Detect which cell encompasses the target text, then output its [x, y] center coordinate. 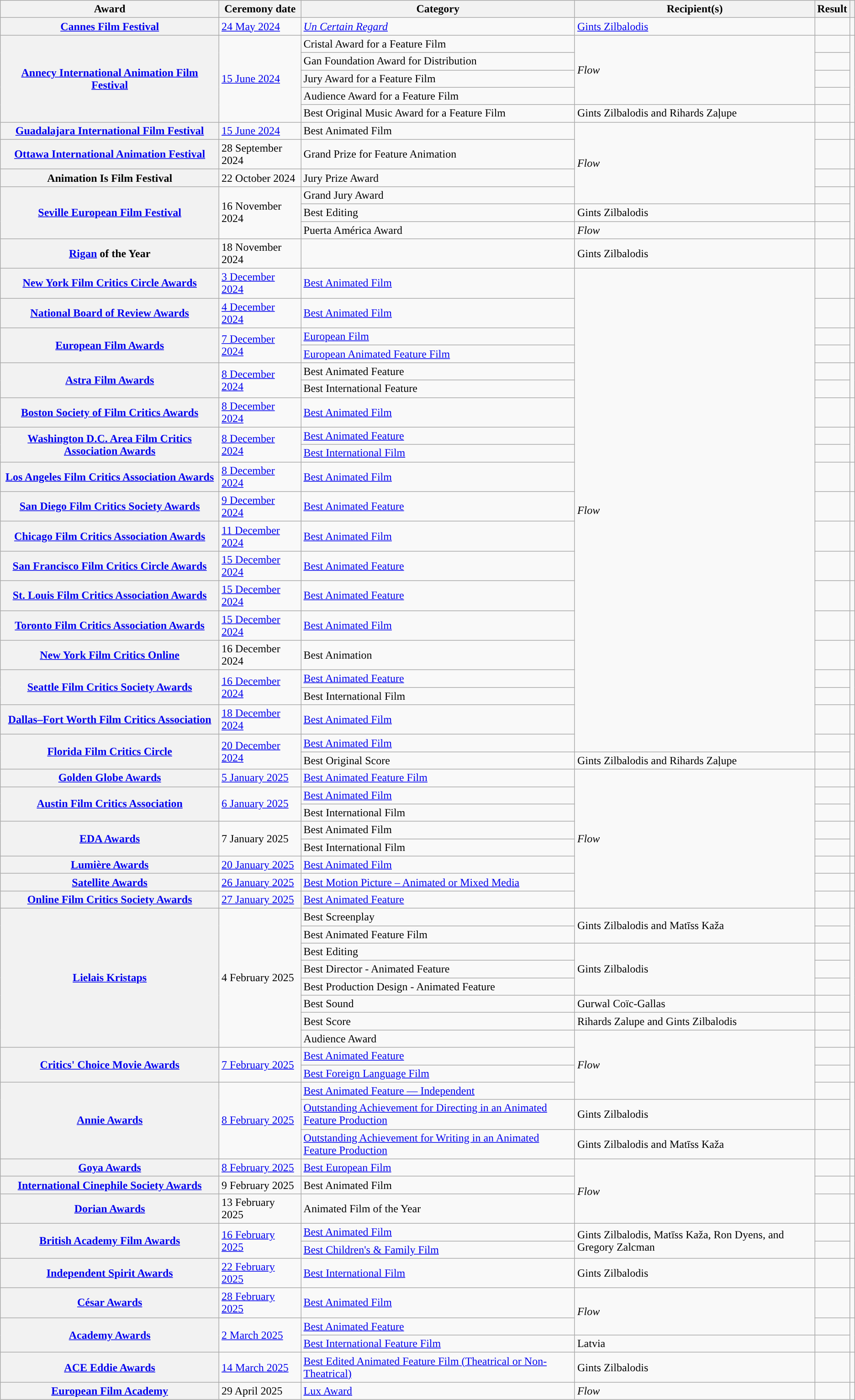
Best Children's & Family Film [438, 1249]
San Francisco Film Critics Circle Awards [110, 565]
Lumière Awards [110, 865]
San Diego Film Critics Society Awards [110, 506]
Ceremony date [260, 9]
Best European Film [438, 1168]
Lux Award [438, 1391]
26 January 2025 [260, 882]
Puerta América Award [438, 230]
Audience Award for a Feature Film [438, 96]
22 February 2025 [260, 1273]
28 September 2024 [260, 154]
Florida Film Critics Circle [110, 752]
5 January 2025 [260, 778]
Goya Awards [110, 1168]
European Film [438, 337]
EDA Awards [110, 839]
4 February 2025 [260, 977]
Gan Foundation Award for Distribution [438, 61]
4 December 2024 [260, 313]
Best Edited Animated Feature Film (Theatrical or Non-Theatrical) [438, 1368]
International Cinephile Society Awards [110, 1185]
Rihards Zalupe and Gints Zilbalodis [694, 1021]
Boston Society of Film Critics Awards [110, 412]
Satellite Awards [110, 882]
7 February 2025 [260, 1065]
Rigan of the Year [110, 254]
Critics' Choice Movie Awards [110, 1065]
Animation Is Film Festival [110, 178]
Guadalajara International Film Festival [110, 131]
Seattle Film Critics Society Awards [110, 687]
Outstanding Achievement for Directing in an Animated Feature Production [438, 1115]
Los Angeles Film Critics Association Awards [110, 477]
Best Sound [438, 1004]
Austin Film Critics Association [110, 804]
Annecy International Animation Film Festival [110, 79]
European Animated Feature Film [438, 354]
Dorian Awards [110, 1209]
Un Certain Regard [438, 26]
Online Film Critics Society Awards [110, 899]
Astra Film Awards [110, 380]
Best International Feature Film [438, 1344]
16 February 2025 [260, 1241]
Grand Prize for Feature Animation [438, 154]
Independent Spirit Awards [110, 1273]
9 December 2024 [260, 506]
Best Original Music Award for a Feature Film [438, 113]
Best Motion Picture – Animated or Mixed Media [438, 882]
César Awards [110, 1303]
2 March 2025 [260, 1335]
Ottawa International Animation Festival [110, 154]
22 October 2024 [260, 178]
3 December 2024 [260, 283]
Chicago Film Critics Association Awards [110, 536]
Best Animation [438, 655]
18 December 2024 [260, 720]
14 March 2025 [260, 1368]
Golden Globe Awards [110, 778]
Jury Award for a Feature Film [438, 79]
20 December 2024 [260, 752]
Best Screenplay [438, 917]
Grand Jury Award [438, 195]
Gints Zilbalodis, Matīss Kaža, Ron Dyens, and Gregory Zalcman [694, 1241]
7 January 2025 [260, 839]
European Film Academy [110, 1391]
Animated Film of the Year [438, 1209]
28 February 2025 [260, 1303]
9 February 2025 [260, 1185]
Cannes Film Festival [110, 26]
11 December 2024 [260, 536]
13 February 2025 [260, 1209]
Best Director - Animated Feature [438, 969]
Cristal Award for a Feature Film [438, 44]
National Board of Review Awards [110, 313]
Result [832, 9]
Award [110, 9]
Best International Feature [438, 389]
16 November 2024 [260, 212]
New York Film Critics Circle Awards [110, 283]
Gurwal Coïc-Gallas [694, 1004]
Academy Awards [110, 1335]
27 January 2025 [260, 899]
20 January 2025 [260, 865]
Recipient(s) [694, 9]
Best Score [438, 1021]
Best Foreign Language Film [438, 1073]
Latvia [694, 1344]
24 May 2024 [260, 26]
Jury Prize Award [438, 178]
Best Original Score [438, 761]
Dallas–Fort Worth Film Critics Association [110, 720]
British Academy Film Awards [110, 1241]
6 January 2025 [260, 804]
Annie Awards [110, 1120]
Best Animated Feature — Independent [438, 1091]
European Film Awards [110, 345]
New York Film Critics Online [110, 655]
Seville European Film Festival [110, 212]
Best Production Design - Animated Feature [438, 987]
ACE Eddie Awards [110, 1368]
St. Louis Film Critics Association Awards [110, 596]
Toronto Film Critics Association Awards [110, 625]
29 April 2025 [260, 1391]
Lielais Kristaps [110, 977]
Audience Award [438, 1039]
Category [438, 9]
18 November 2024 [260, 254]
7 December 2024 [260, 345]
Outstanding Achievement for Writing in an Animated Feature Production [438, 1144]
Washington D.C. Area Film Critics Association Awards [110, 444]
